For the text-containing cell, return its midpoint in [X, Y] coordinate format. 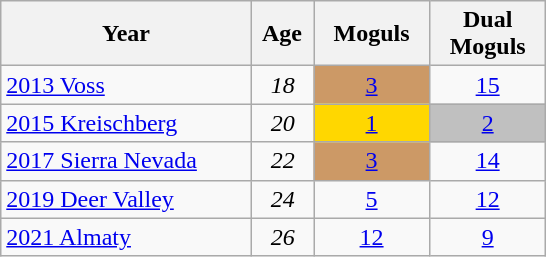
1 [372, 123]
18 [283, 85]
26 [283, 237]
2013 Voss [126, 85]
2021 Almaty [126, 237]
24 [283, 199]
5 [372, 199]
20 [283, 123]
Year [126, 34]
2015 Kreischberg [126, 123]
9 [488, 237]
2 [488, 123]
14 [488, 161]
22 [283, 161]
2017 Sierra Nevada [126, 161]
15 [488, 85]
Moguls [372, 34]
2019 Deer Valley [126, 199]
Dual Moguls [488, 34]
Age [283, 34]
